Capture the cell that displays the provided text and extract its (X, Y) central coordinate. 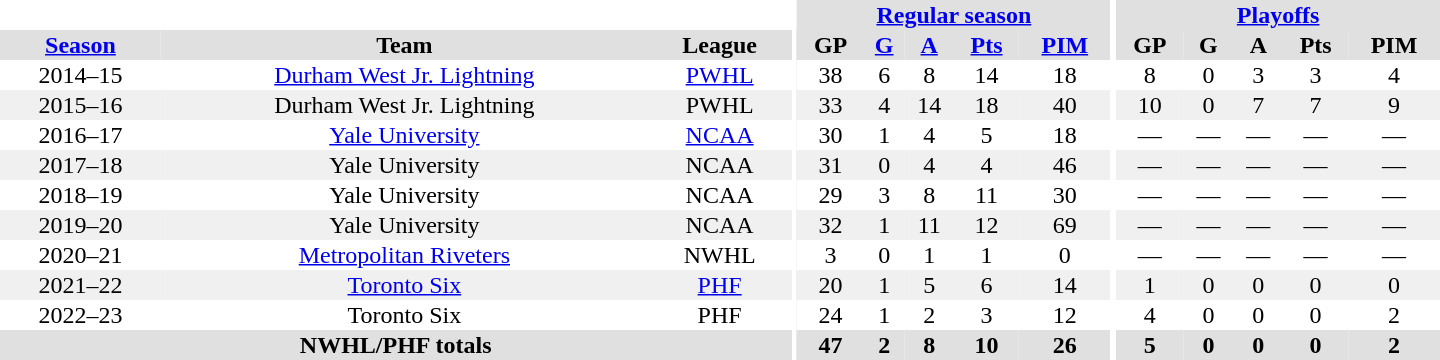
24 (830, 315)
31 (830, 165)
40 (1065, 105)
2014–15 (80, 75)
2018–19 (80, 195)
69 (1065, 225)
26 (1065, 345)
Regular season (954, 15)
9 (1394, 105)
Team (404, 45)
2019–20 (80, 225)
33 (830, 105)
38 (830, 75)
20 (830, 285)
32 (830, 225)
2020–21 (80, 255)
29 (830, 195)
Metropolitan Riveters (404, 255)
NWHL (720, 255)
2015–16 (80, 105)
League (720, 45)
47 (830, 345)
46 (1065, 165)
Season (80, 45)
Playoffs (1278, 15)
NWHL/PHF totals (396, 345)
2016–17 (80, 135)
2021–22 (80, 285)
2022–23 (80, 315)
2017–18 (80, 165)
